From the cell containing the given text, extract its center point as (x, y) coordinate. 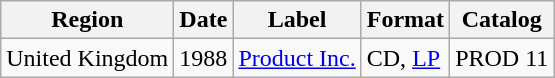
CD, LP (405, 58)
Catalog (502, 20)
Region (88, 20)
Product Inc. (297, 58)
United Kingdom (88, 58)
1988 (204, 58)
PROD 11 (502, 58)
Label (297, 20)
Format (405, 20)
Date (204, 20)
